Determine the [x, y] coordinate at the center of the cell enclosing the given text.  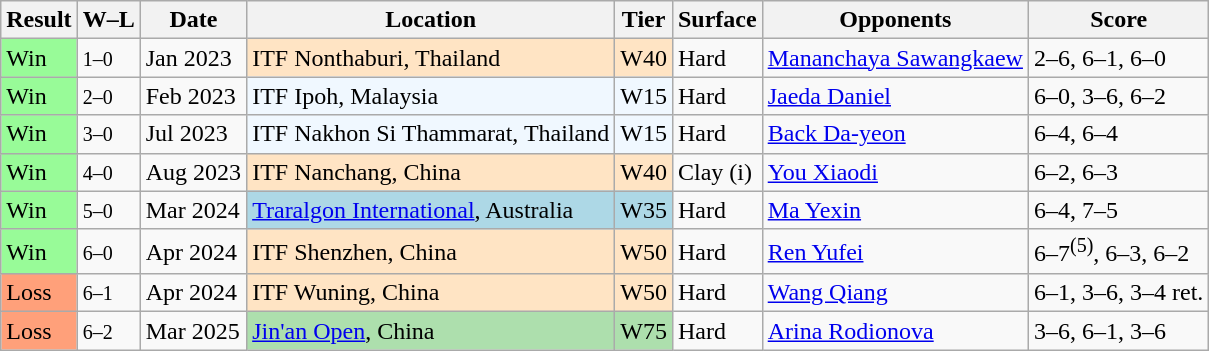
You Xiaodi [895, 172]
5–0 [108, 210]
4–0 [108, 172]
W75 [644, 331]
Ma Yexin [895, 210]
Mar 2025 [193, 331]
6–2, 6–3 [1118, 172]
Opponents [895, 20]
Traralgon International, Australia [431, 210]
Tier [644, 20]
Location [431, 20]
ITF Nakhon Si Thammarat, Thailand [431, 134]
Arina Rodionova [895, 331]
ITF Nanchang, China [431, 172]
ITF Ipoh, Malaysia [431, 96]
Back Da-yeon [895, 134]
6–7(5), 6–3, 6–2 [1118, 252]
2–6, 6–1, 6–0 [1118, 58]
Date [193, 20]
6–0, 3–6, 6–2 [1118, 96]
ITF Wuning, China [431, 293]
Mar 2024 [193, 210]
6–0 [108, 252]
Ren Yufei [895, 252]
6–1, 3–6, 3–4 ret. [1118, 293]
3–0 [108, 134]
2–0 [108, 96]
6–4, 7–5 [1118, 210]
Aug 2023 [193, 172]
1–0 [108, 58]
6–1 [108, 293]
6–2 [108, 331]
W–L [108, 20]
Score [1118, 20]
ITF Nonthaburi, Thailand [431, 58]
W35 [644, 210]
Feb 2023 [193, 96]
Wang Qiang [895, 293]
Surface [717, 20]
Jin'an Open, China [431, 331]
Jan 2023 [193, 58]
Mananchaya Sawangkaew [895, 58]
Result [39, 20]
Clay (i) [717, 172]
3–6, 6–1, 3–6 [1118, 331]
6–4, 6–4 [1118, 134]
Jul 2023 [193, 134]
Jaeda Daniel [895, 96]
ITF Shenzhen, China [431, 252]
